Capture the cell that displays the provided text and extract its [x, y] central coordinate. 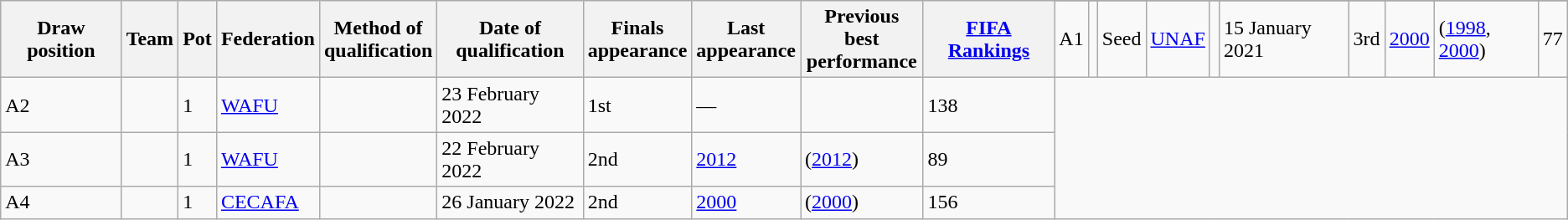
Lastappearance [746, 39]
Method ofqualification [378, 39]
Previous bestperformance [863, 39]
138 [988, 105]
23 February 2022 [510, 105]
(1998, 2000) [1486, 39]
Team [150, 39]
Draw position [61, 39]
22 February 2022 [510, 159]
3rd [1367, 39]
A3 [61, 159]
15 January 2021 [1283, 39]
A1 [1071, 39]
26 January 2022 [510, 202]
156 [988, 202]
1st [637, 105]
(2012) [863, 159]
89 [988, 159]
Pot [198, 39]
CECAFA [268, 202]
UNAF [1178, 39]
Finalsappearance [637, 39]
2012 [746, 159]
FIFA Rankings [988, 39]
Federation [268, 39]
— [746, 105]
A4 [61, 202]
77 [1553, 39]
A2 [61, 105]
Seed [1122, 39]
(2000) [863, 202]
Date ofqualification [510, 39]
